Scan for the cell matching the given text and deliver its [X, Y] coordinate at center. 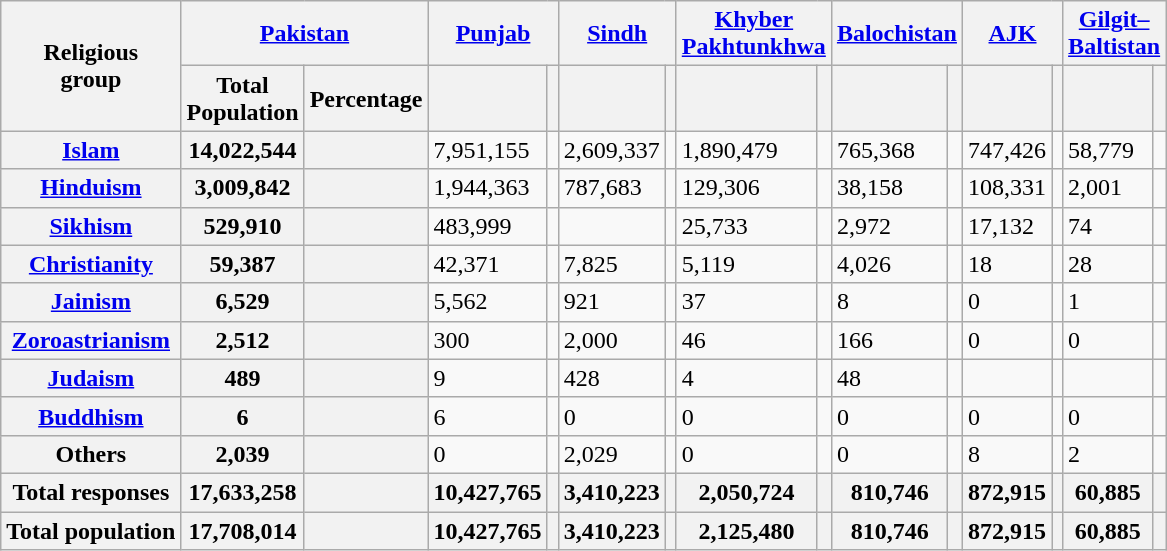
765,368 [890, 150]
2,972 [890, 226]
74 [1108, 226]
Hinduism [91, 188]
5,562 [488, 302]
48 [890, 378]
529,910 [242, 226]
2,029 [612, 454]
Buddhism [91, 416]
Islam [91, 150]
129,306 [746, 188]
Total population [91, 531]
1,944,363 [488, 188]
Religiousgroup [91, 66]
7,951,155 [488, 150]
Pakistan [304, 34]
787,683 [612, 188]
483,999 [488, 226]
4 [746, 378]
59,387 [242, 264]
Zoroastrianism [91, 340]
Christianity [91, 264]
38,158 [890, 188]
1,890,479 [746, 150]
37 [746, 302]
Sindh [617, 34]
2,001 [1108, 188]
Sikhism [91, 226]
2,039 [242, 454]
TotalPopulation [242, 98]
Judaism [91, 378]
17,633,258 [242, 492]
58,779 [1108, 150]
921 [612, 302]
2,125,480 [746, 531]
300 [488, 340]
Jainism [91, 302]
KhyberPakhtunkhwa [754, 34]
1 [1108, 302]
166 [890, 340]
4,026 [890, 264]
2,050,724 [746, 492]
Total responses [91, 492]
28 [1108, 264]
2,609,337 [612, 150]
Punjab [493, 34]
428 [612, 378]
Balochistan [896, 34]
14,022,544 [242, 150]
5,119 [746, 264]
AJK [1012, 34]
25,733 [746, 226]
Gilgit–Baltistan [1114, 34]
Others [91, 454]
46 [746, 340]
2,000 [612, 340]
42,371 [488, 264]
9 [488, 378]
17,708,014 [242, 531]
489 [242, 378]
747,426 [1006, 150]
Percentage [366, 98]
18 [1006, 264]
2,512 [242, 340]
3,009,842 [242, 188]
17,132 [1006, 226]
108,331 [1006, 188]
7,825 [612, 264]
6,529 [242, 302]
2 [1108, 454]
